Determine the (x, y) coordinate at the center of the cell enclosing the given text.  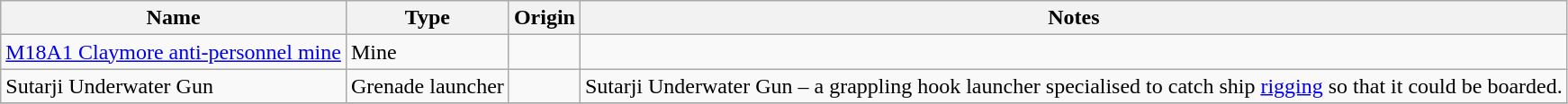
Origin (544, 18)
Type (427, 18)
M18A1 Claymore anti-personnel mine (174, 52)
Name (174, 18)
Mine (427, 52)
Grenade launcher (427, 86)
Sutarji Underwater Gun (174, 86)
Sutarji Underwater Gun – a grappling hook launcher specialised to catch ship rigging so that it could be boarded. (1073, 86)
Notes (1073, 18)
